Return the [X, Y] coordinate for the center point of the cell that contains the specified text.  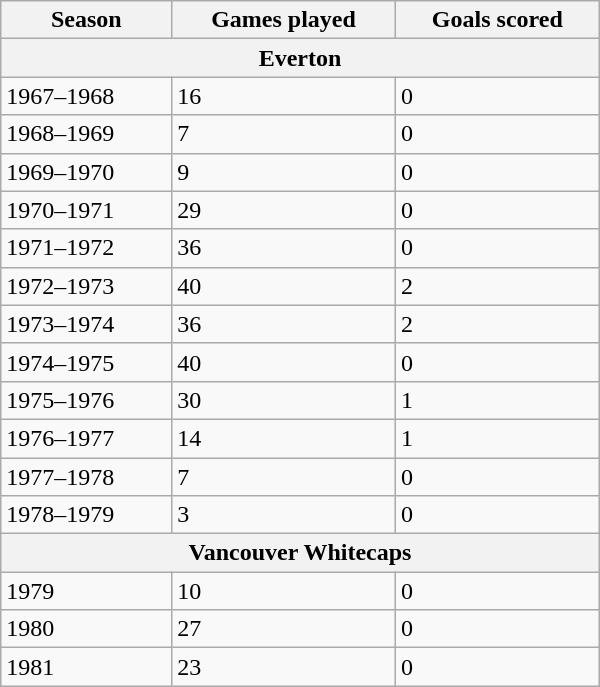
Goals scored [497, 20]
1972–1973 [86, 286]
1968–1969 [86, 134]
1981 [86, 667]
10 [284, 591]
16 [284, 96]
1974–1975 [86, 362]
1970–1971 [86, 210]
1967–1968 [86, 96]
1975–1976 [86, 400]
Season [86, 20]
30 [284, 400]
1969–1970 [86, 172]
Everton [300, 58]
14 [284, 438]
Games played [284, 20]
1980 [86, 629]
1976–1977 [86, 438]
27 [284, 629]
29 [284, 210]
1979 [86, 591]
23 [284, 667]
9 [284, 172]
3 [284, 515]
1977–1978 [86, 477]
1973–1974 [86, 324]
Vancouver Whitecaps [300, 553]
1978–1979 [86, 515]
1971–1972 [86, 248]
